Return [x, y] of the center of cell containing provided text 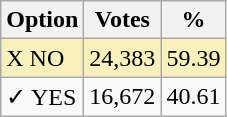
24,383 [122, 58]
59.39 [194, 58]
40.61 [194, 97]
16,672 [122, 97]
X NO [42, 58]
Votes [122, 20]
✓ YES [42, 97]
Option [42, 20]
% [194, 20]
